Identify which cell holds the provided text, then report its [x, y] central coordinate. 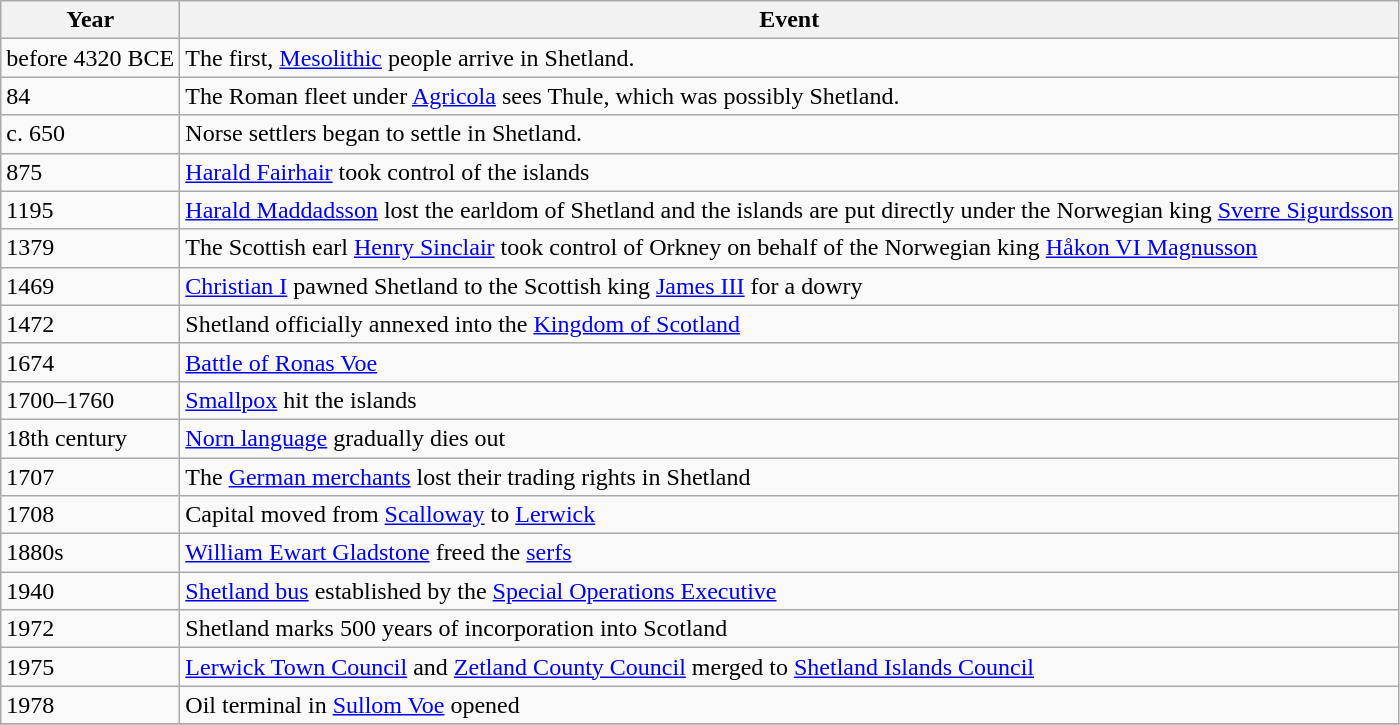
before 4320 BCE [90, 58]
Oil terminal in Sullom Voe opened [790, 705]
Norn language gradually dies out [790, 438]
1472 [90, 324]
1972 [90, 629]
1700–1760 [90, 400]
1674 [90, 362]
1975 [90, 667]
1708 [90, 515]
Shetland officially annexed into the Kingdom of Scotland [790, 324]
The German merchants lost their trading rights in Shetland [790, 477]
Christian I pawned Shetland to the Scottish king James III for a dowry [790, 286]
18th century [90, 438]
1379 [90, 248]
c. 650 [90, 134]
875 [90, 172]
The Roman fleet under Agricola sees Thule, which was possibly Shetland. [790, 96]
84 [90, 96]
Norse settlers began to settle in Shetland. [790, 134]
William Ewart Gladstone freed the serfs [790, 553]
The Scottish earl Henry Sinclair took control of Orkney on behalf of the Norwegian king Håkon VI Magnusson [790, 248]
Shetland marks 500 years of incorporation into Scotland [790, 629]
1469 [90, 286]
Shetland bus established by the Special Operations Executive [790, 591]
1940 [90, 591]
1978 [90, 705]
Smallpox hit the islands [790, 400]
Capital moved from Scalloway to Lerwick [790, 515]
Battle of Ronas Voe [790, 362]
1707 [90, 477]
Lerwick Town Council and Zetland County Council merged to Shetland Islands Council [790, 667]
Harald Maddadsson lost the earldom of Shetland and the islands are put directly under the Norwegian king Sverre Sigurdsson [790, 210]
Event [790, 20]
Harald Fairhair took control of the islands [790, 172]
Year [90, 20]
The first, Mesolithic people arrive in Shetland. [790, 58]
1880s [90, 553]
1195 [90, 210]
